Return [X, Y] of the center of cell containing provided text 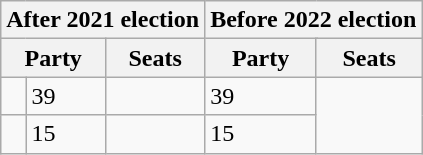
After 2021 election [103, 20]
Before 2022 election [314, 20]
